Pinpoint the cell where the given text exists, returning its (x, y) midpoint coordinate. 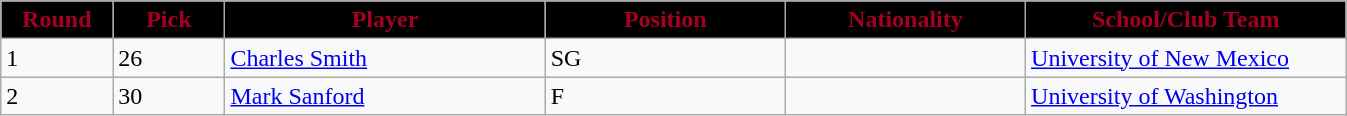
School/Club Team (1186, 20)
1 (57, 58)
University of New Mexico (1186, 58)
2 (57, 96)
F (665, 96)
Nationality (905, 20)
Mark Sanford (385, 96)
30 (169, 96)
Round (57, 20)
University of Washington (1186, 96)
Player (385, 20)
Pick (169, 20)
Position (665, 20)
SG (665, 58)
Charles Smith (385, 58)
26 (169, 58)
